Search for the cell housing the specified text and yield its (X, Y) center coordinate. 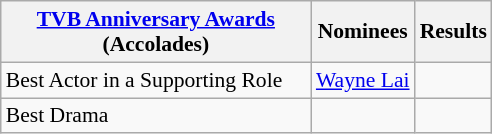
Wayne Lai (363, 80)
Best Drama (156, 116)
Best Actor in a Supporting Role (156, 80)
Nominees (363, 32)
TVB Anniversary Awards (Accolades) (156, 32)
Results (454, 32)
